Determine the (X, Y) coordinate at the center of the cell enclosing the given text.  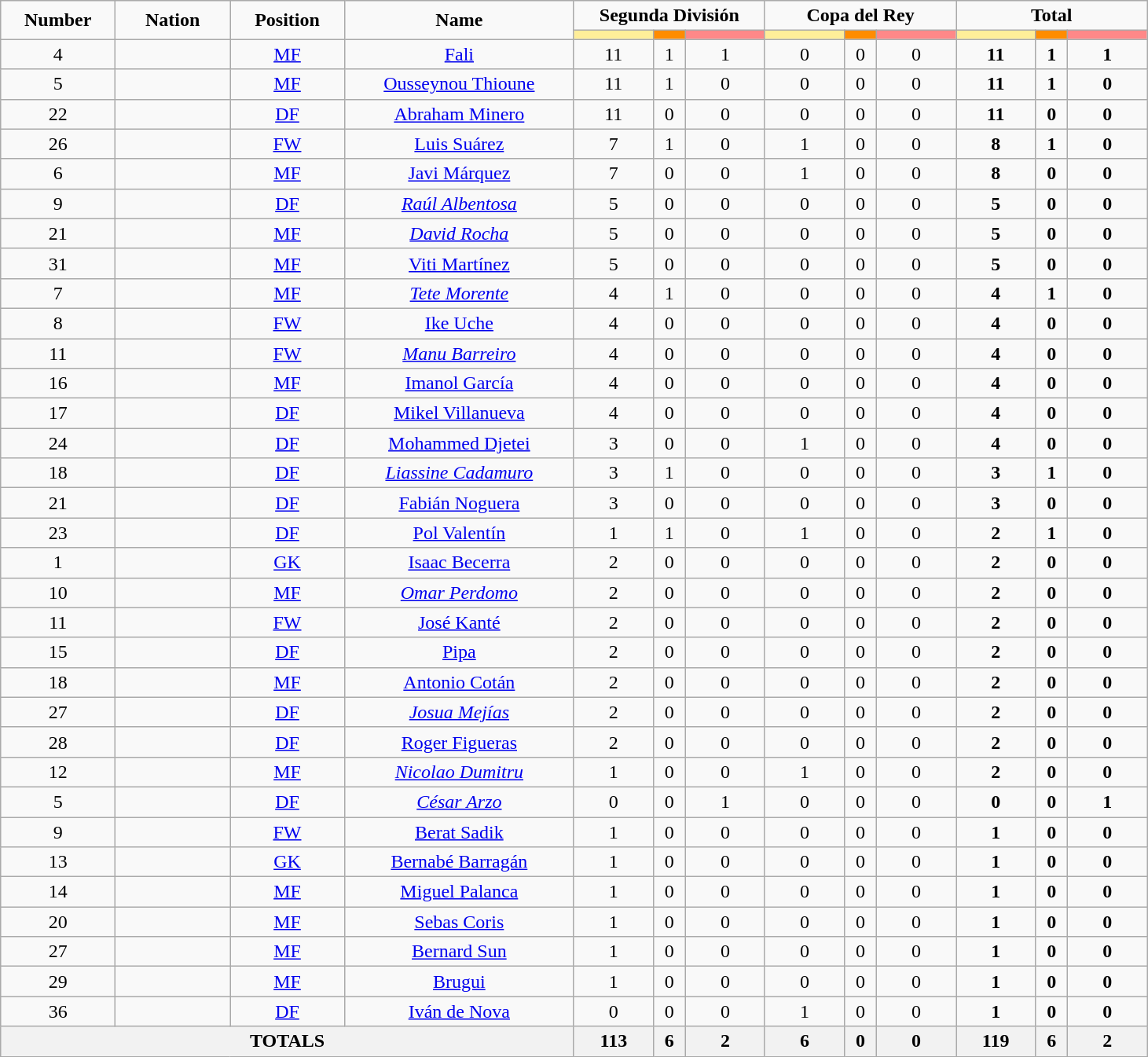
Number (58, 20)
Pol Valentín (459, 533)
Isaac Becerra (459, 563)
13 (58, 862)
15 (58, 652)
Manu Barreiro (459, 353)
David Rocha (459, 233)
Fali (459, 54)
Segunda División (669, 16)
César Arzo (459, 802)
31 (58, 263)
Viti Martínez (459, 263)
Raúl Albentosa (459, 204)
10 (58, 593)
Berat Sadik (459, 832)
Copa del Rey (860, 16)
Javi Márquez (459, 174)
Josua Mejías (459, 712)
Antonio Cotán (459, 682)
Name (459, 20)
Position (288, 20)
Total (1051, 16)
Fabián Noguera (459, 503)
Abraham Minero (459, 114)
Liassine Cadamuro (459, 473)
Iván de Nova (459, 1011)
Ousseynou Thioune (459, 84)
26 (58, 144)
16 (58, 384)
29 (58, 982)
Brugui (459, 982)
Roger Figueras (459, 742)
Nation (173, 20)
Tete Morente (459, 293)
14 (58, 892)
Bernard Sun (459, 952)
12 (58, 772)
José Kanté (459, 622)
23 (58, 533)
119 (996, 1041)
Ike Uche (459, 323)
Omar Perdomo (459, 593)
Pipa (459, 652)
Mikel Villanueva (459, 413)
17 (58, 413)
36 (58, 1011)
Bernabé Barragán (459, 862)
Imanol García (459, 384)
24 (58, 443)
TOTALS (288, 1041)
Luis Suárez (459, 144)
20 (58, 922)
Miguel Palanca (459, 892)
28 (58, 742)
Mohammed Djetei (459, 443)
Sebas Coris (459, 922)
Nicolao Dumitru (459, 772)
113 (613, 1041)
22 (58, 114)
